Provide the [x, y] coordinate of the cell's center where the given text is located.  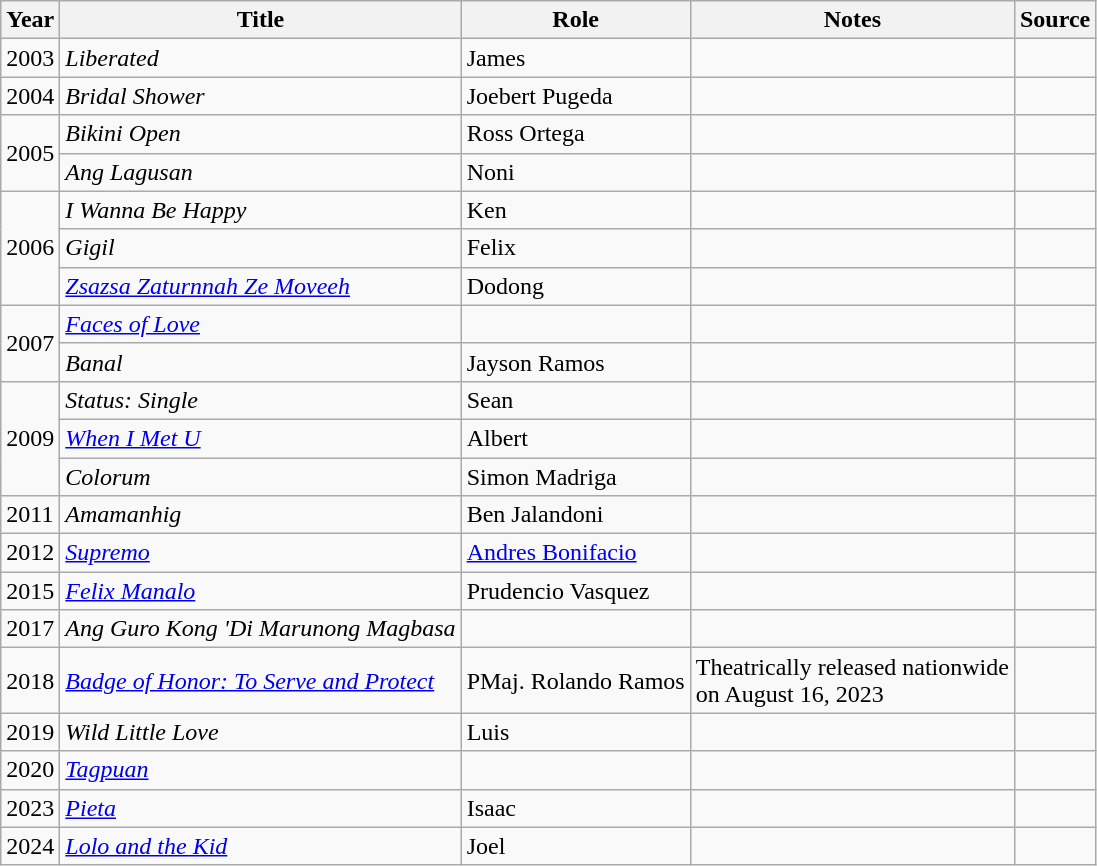
2009 [30, 438]
Luis [576, 732]
Year [30, 20]
Ang Guro Kong 'Di Marunong Magbasa [260, 629]
Supremo [260, 553]
Bridal Shower [260, 96]
Gigil [260, 248]
Ben Jalandoni [576, 515]
Colorum [260, 477]
2020 [30, 770]
Bikini Open [260, 134]
Albert [576, 438]
2005 [30, 153]
Felix Manalo [260, 591]
Joebert Pugeda [576, 96]
2017 [30, 629]
PMaj. Rolando Ramos [576, 680]
Joel [576, 846]
Wild Little Love [260, 732]
Source [1054, 20]
Theatrically released nationwideon August 16, 2023 [852, 680]
2011 [30, 515]
2012 [30, 553]
Ross Ortega [576, 134]
2024 [30, 846]
2006 [30, 248]
2023 [30, 808]
Title [260, 20]
Ang Lagusan [260, 172]
Pieta [260, 808]
James [576, 58]
2004 [30, 96]
Sean [576, 400]
Felix [576, 248]
Lolo and the Kid [260, 846]
I Wanna Be Happy [260, 210]
2007 [30, 343]
Faces of Love [260, 324]
Dodong [576, 286]
Role [576, 20]
Amamanhig [260, 515]
Noni [576, 172]
Simon Madriga [576, 477]
Notes [852, 20]
Badge of Honor: To Serve and Protect [260, 680]
Jayson Ramos [576, 362]
2015 [30, 591]
When I Met U [260, 438]
Banal [260, 362]
Tagpuan [260, 770]
Status: Single [260, 400]
Zsazsa Zaturnnah Ze Moveeh [260, 286]
Isaac [576, 808]
2003 [30, 58]
2019 [30, 732]
Andres Bonifacio [576, 553]
Prudencio Vasquez [576, 591]
2018 [30, 680]
Ken [576, 210]
Liberated [260, 58]
